Return the [x, y] coordinate for the center point of the cell that contains the specified text.  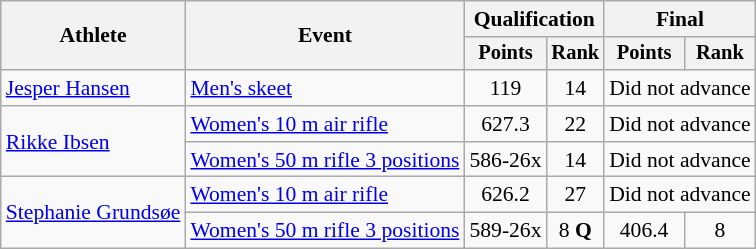
Event [324, 36]
589-26x [505, 231]
22 [576, 124]
119 [505, 88]
Final [680, 19]
406.4 [644, 231]
Jesper Hansen [94, 88]
Rikke Ibsen [94, 142]
Athlete [94, 36]
8 [720, 231]
626.2 [505, 195]
586-26x [505, 160]
Men's skeet [324, 88]
8 Q [576, 231]
27 [576, 195]
Stephanie Grundsøe [94, 212]
627.3 [505, 124]
Qualification [534, 19]
